Output the [x, y] coordinate of the center of the cell containing the given text.  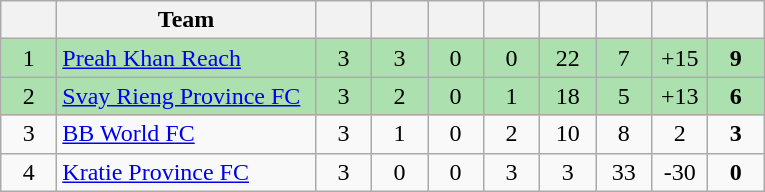
33 [624, 172]
18 [568, 96]
10 [568, 134]
Svay Rieng Province FC [186, 96]
5 [624, 96]
+13 [680, 96]
6 [736, 96]
8 [624, 134]
BB World FC [186, 134]
Preah Khan Reach [186, 58]
4 [29, 172]
-30 [680, 172]
Kratie Province FC [186, 172]
9 [736, 58]
Team [186, 20]
22 [568, 58]
7 [624, 58]
+15 [680, 58]
